Locate the cell with the specified text and output its [X, Y] center coordinate. 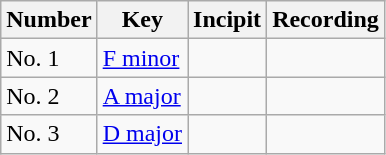
Incipit [228, 20]
A major [142, 96]
Key [142, 20]
Recording [326, 20]
F minor [142, 58]
No. 2 [49, 96]
No. 3 [49, 134]
No. 1 [49, 58]
Number [49, 20]
D major [142, 134]
